Find where the given text appears and provide that cell's center as (x, y) coordinate. 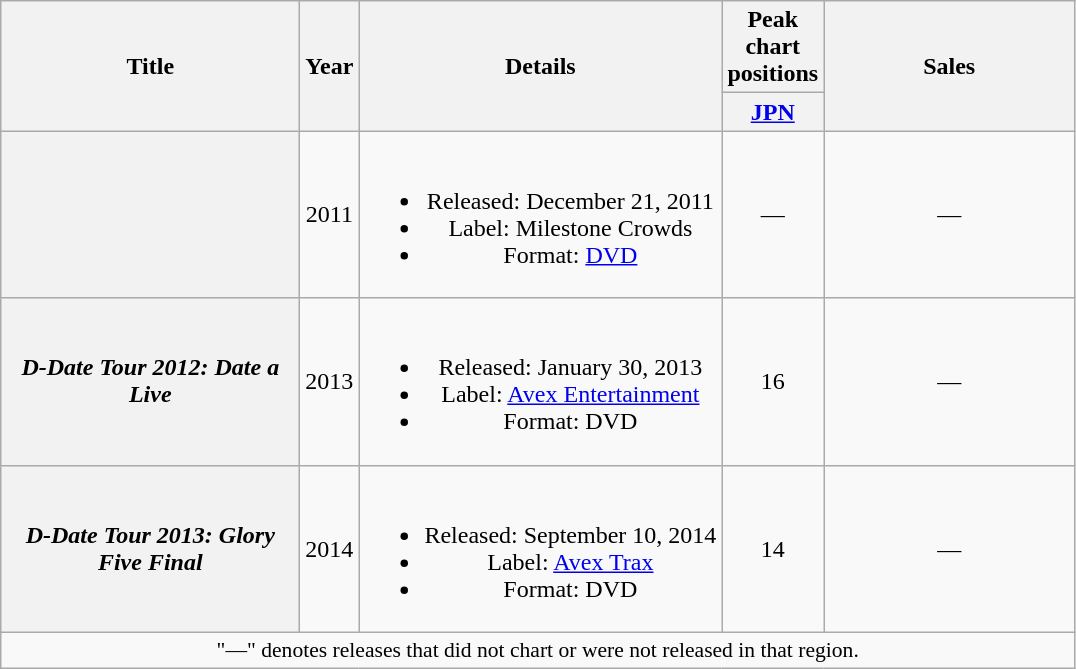
Details (540, 66)
Released: September 10, 2014Label: Avex TraxFormat: DVD (540, 548)
Released: December 21, 2011Label: Milestone CrowdsFormat: DVD (540, 214)
D-Date Tour 2013: Glory Five Final (150, 548)
2014 (330, 548)
Released: January 30, 2013Label: Avex EntertainmentFormat: DVD (540, 382)
16 (773, 382)
14 (773, 548)
Sales (950, 66)
D-Date Tour 2012: Date a Live (150, 382)
Peak chart positions (773, 47)
2013 (330, 382)
Title (150, 66)
2011 (330, 214)
Year (330, 66)
"—" denotes releases that did not chart or were not released in that region. (538, 650)
JPN (773, 112)
